Return (X, Y) of the center of cell containing provided text 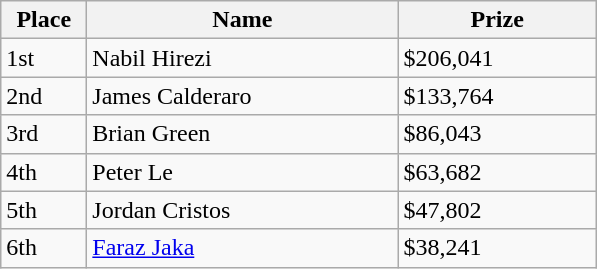
$86,043 (498, 134)
5th (44, 210)
2nd (44, 96)
3rd (44, 134)
$63,682 (498, 172)
4th (44, 172)
Jordan Cristos (242, 210)
Prize (498, 20)
James Calderaro (242, 96)
Nabil Hirezi (242, 58)
$38,241 (498, 248)
Place (44, 20)
Faraz Jaka (242, 248)
$133,764 (498, 96)
6th (44, 248)
Name (242, 20)
$47,802 (498, 210)
$206,041 (498, 58)
Brian Green (242, 134)
Peter Le (242, 172)
1st (44, 58)
